For the text-containing cell, return its midpoint in [x, y] coordinate format. 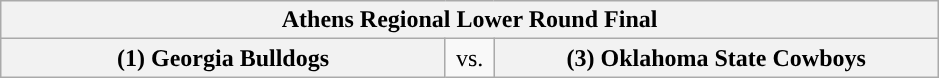
(3) Oklahoma State Cowboys [716, 58]
vs. [470, 58]
Athens Regional Lower Round Final [470, 20]
(1) Georgia Bulldogs [224, 58]
